Output the [X, Y] coordinate of the center of the cell containing the given text.  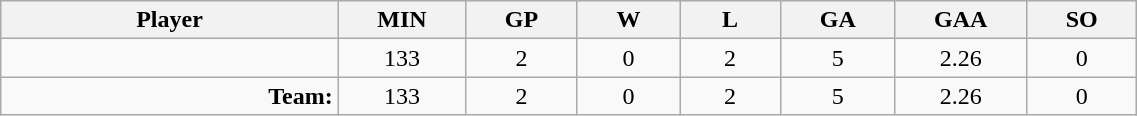
MIN [402, 20]
GAA [961, 20]
GP [522, 20]
W [628, 20]
GA [838, 20]
Player [170, 20]
L [730, 20]
Team: [170, 96]
SO [1081, 20]
